Find where the given text appears and provide that cell's center as (X, Y) coordinate. 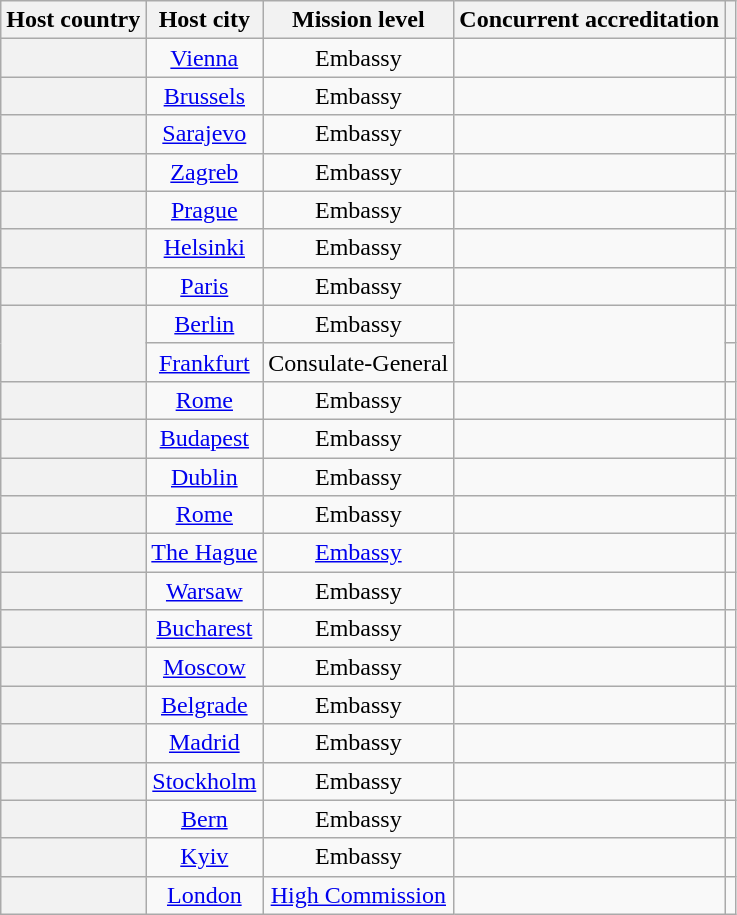
Belgrade (204, 705)
Concurrent accreditation (590, 20)
Host city (204, 20)
Host country (74, 20)
Bucharest (204, 629)
Zagreb (204, 172)
Budapest (204, 438)
High Commission (358, 895)
Paris (204, 286)
Warsaw (204, 591)
Moscow (204, 667)
Sarajevo (204, 134)
Kyiv (204, 857)
Bern (204, 819)
The Hague (204, 553)
Madrid (204, 743)
Dublin (204, 477)
London (204, 895)
Berlin (204, 324)
Consulate-General (358, 362)
Mission level (358, 20)
Prague (204, 210)
Helsinki (204, 248)
Brussels (204, 96)
Stockholm (204, 781)
Vienna (204, 58)
Frankfurt (204, 362)
